Output the (X, Y) coordinate of the center of the cell containing the given text.  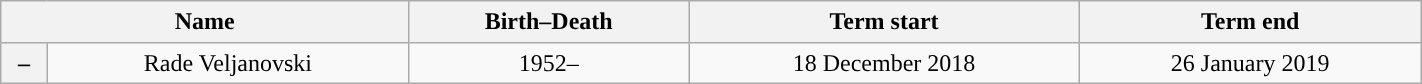
Birth–Death (549, 22)
Name (205, 22)
Rade Veljanovski (228, 62)
18 December 2018 (884, 62)
– (24, 62)
Term end (1250, 22)
26 January 2019 (1250, 62)
1952– (549, 62)
Term start (884, 22)
